Provide the (X, Y) coordinate of the cell's center where the given text is located.  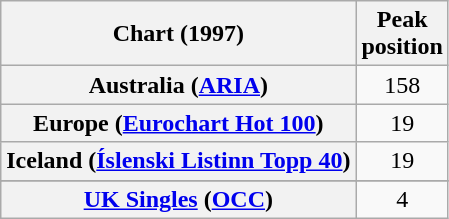
Peakposition (402, 34)
UK Singles (OCC) (178, 199)
Australia (ARIA) (178, 85)
Iceland (Íslenski Listinn Topp 40) (178, 161)
4 (402, 199)
158 (402, 85)
Chart (1997) (178, 34)
Europe (Eurochart Hot 100) (178, 123)
